Identify which cell holds the provided text, then report its [x, y] central coordinate. 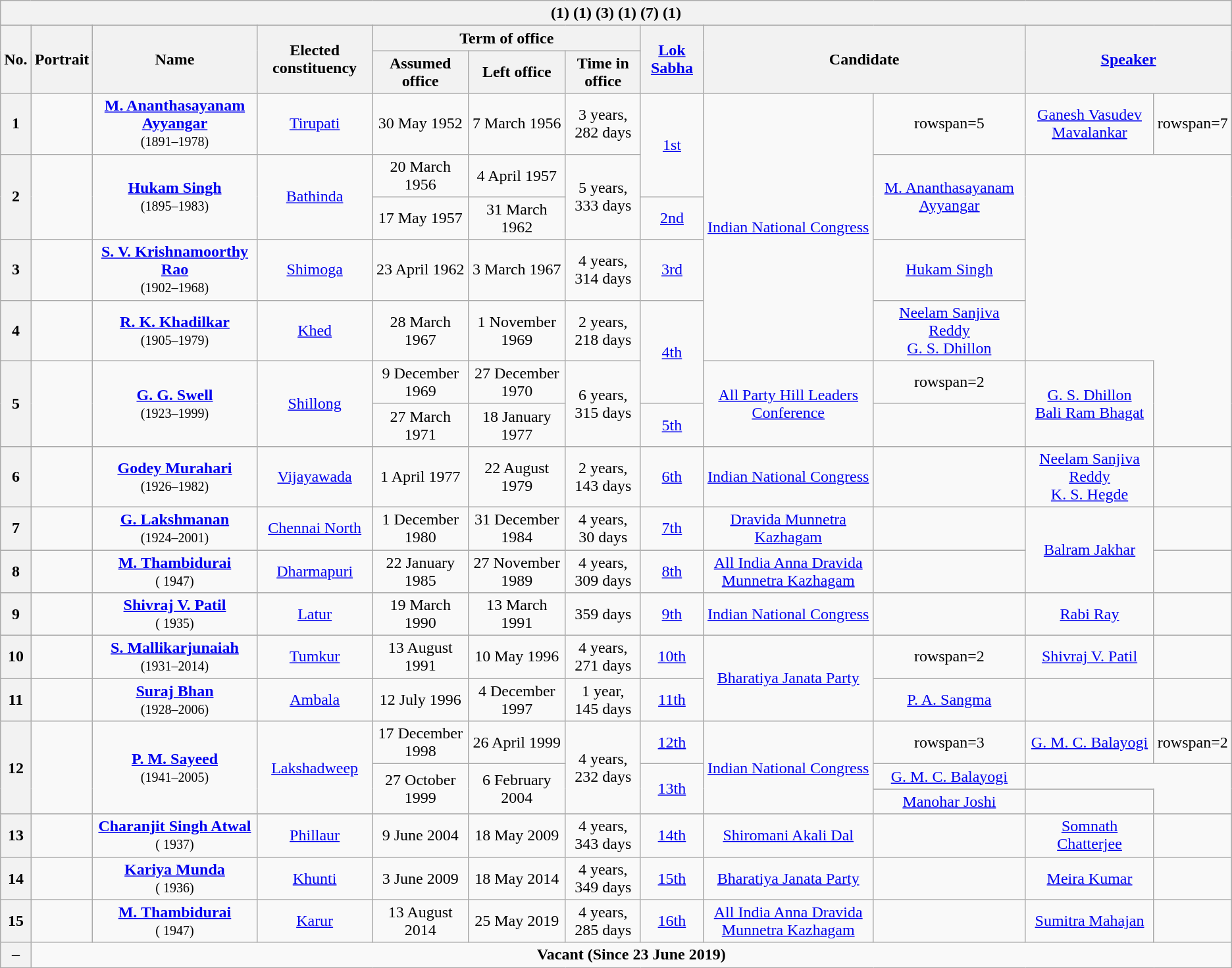
9 [16, 615]
P. A. Sangma [949, 700]
S. V. Krishnamoorthy Rao(1902–1968) [175, 270]
(1) (1) (3) (1) (7) (1) [616, 13]
27 October 1999 [420, 789]
359 days [603, 615]
2 [16, 197]
12th [671, 742]
4 years, 30 days [603, 528]
13 August 2014 [420, 921]
2 years, 218 days [603, 330]
Shimoga [315, 270]
9th [671, 615]
11 [16, 700]
1 [16, 124]
Shivraj V. Patil [1090, 657]
15th [671, 878]
rowspan=5 [949, 124]
13 March 1991 [517, 615]
Vacant (Since 23 June 2019) [631, 955]
Charanjit Singh Atwal( 1937) [175, 836]
Lakshadweep [315, 767]
G. Lakshmanan(1924–2001) [175, 528]
12 July 1996 [420, 700]
Bathinda [315, 197]
rowspan=7 [1193, 124]
4 [16, 330]
Left office [517, 72]
9 December 1969 [420, 382]
6 years, 315 days [603, 403]
10 [16, 657]
Elected constituency [315, 59]
1 December 1980 [420, 528]
S. Mallikarjunaiah(1931–2014) [175, 657]
Rabi Ray [1090, 615]
5th [671, 425]
Assumed office [420, 72]
rowspan=3 [949, 742]
Godey Murahari(1926–1982) [175, 476]
13th [671, 789]
4 April 1957 [517, 175]
4 years, 349 days [603, 878]
1st [671, 145]
4 years, 343 days [603, 836]
Dravida Munnetra Kazhagam [788, 528]
17 May 1957 [420, 218]
11th [671, 700]
4 years, 232 days [603, 767]
4 years, 314 days [603, 270]
31 December 1984 [517, 528]
19 March 1990 [420, 615]
13 [16, 836]
25 May 2019 [517, 921]
4 years, 285 days [603, 921]
15 [16, 921]
1 year, 145 days [603, 700]
Shiromani Akali Dal [788, 836]
G. G. Swell(1923–1999) [175, 403]
9 June 2004 [420, 836]
Lok Sabha [671, 59]
8 [16, 571]
Neelam Sanjiva ReddyK. S. Hegde [1090, 476]
27 March 1971 [420, 425]
Portrait [62, 59]
Khed [315, 330]
10th [671, 657]
R. K. Khadilkar(1905–1979) [175, 330]
5 years, 333 days [603, 197]
P. M. Sayeed(1941–2005) [175, 767]
6th [671, 476]
Latur [315, 615]
Vijayawada [315, 476]
Somnath Chatterjee [1090, 836]
Manohar Joshi [949, 802]
Chennai North [315, 528]
13 August 1991 [420, 657]
28 March 1967 [420, 330]
14th [671, 836]
12 [16, 767]
4 years, 271 days [603, 657]
No. [16, 59]
Dharmapuri [315, 571]
6 [16, 476]
1 November 1969 [517, 330]
Meira Kumar [1090, 878]
Tirupati [315, 124]
Sumitra Mahajan [1090, 921]
4th [671, 351]
7 [16, 528]
Khunti [315, 878]
7th [671, 528]
2 years, 143 days [603, 476]
– [16, 955]
Hukam Singh [949, 270]
Candidate [865, 59]
Suraj Bhan(1928–2006) [175, 700]
18 May 2009 [517, 836]
10 May 1996 [517, 657]
Balram Jakhar [1090, 549]
Ambala [315, 700]
Neelam Sanjiva ReddyG. S. Dhillon [949, 330]
22 January 1985 [420, 571]
3 June 2009 [420, 878]
3 years, 282 days [603, 124]
Karur [315, 921]
Ganesh Vasudev Mavalankar [1090, 124]
27 December 1970 [517, 382]
30 May 1952 [420, 124]
16th [671, 921]
23 April 1962 [420, 270]
7 March 1956 [517, 124]
18 May 2014 [517, 878]
All Party Hill Leaders Conference [788, 403]
6 February 2004 [517, 789]
Time in office [603, 72]
27 November 1989 [517, 571]
Shivraj V. Patil( 1935) [175, 615]
Phillaur [315, 836]
Kariya Munda( 1936) [175, 878]
2nd [671, 218]
18 January 1977 [517, 425]
3 March 1967 [517, 270]
Term of office [507, 38]
G. S. DhillonBali Ram Bhagat [1090, 403]
8th [671, 571]
4 years, 309 days [603, 571]
Name [175, 59]
M. Ananthasayanam Ayyangar(1891–1978) [175, 124]
3rd [671, 270]
26 April 1999 [517, 742]
M. Ananthasayanam Ayyangar [949, 197]
Tumkur [315, 657]
Shillong [315, 403]
22 August 1979 [517, 476]
31 March 1962 [517, 218]
3 [16, 270]
17 December 1998 [420, 742]
4 December 1997 [517, 700]
1 April 1977 [420, 476]
Speaker [1128, 59]
14 [16, 878]
5 [16, 403]
20 March 1956 [420, 175]
Hukam Singh(1895–1983) [175, 197]
